Scan for the cell matching the given text and deliver its [x, y] coordinate at center. 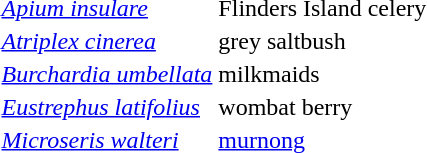
Burchardia umbellata [107, 74]
Eustrephus latifolius [107, 107]
Atriplex cinerea [107, 41]
